Search for the cell housing the specified text and yield its [X, Y] center coordinate. 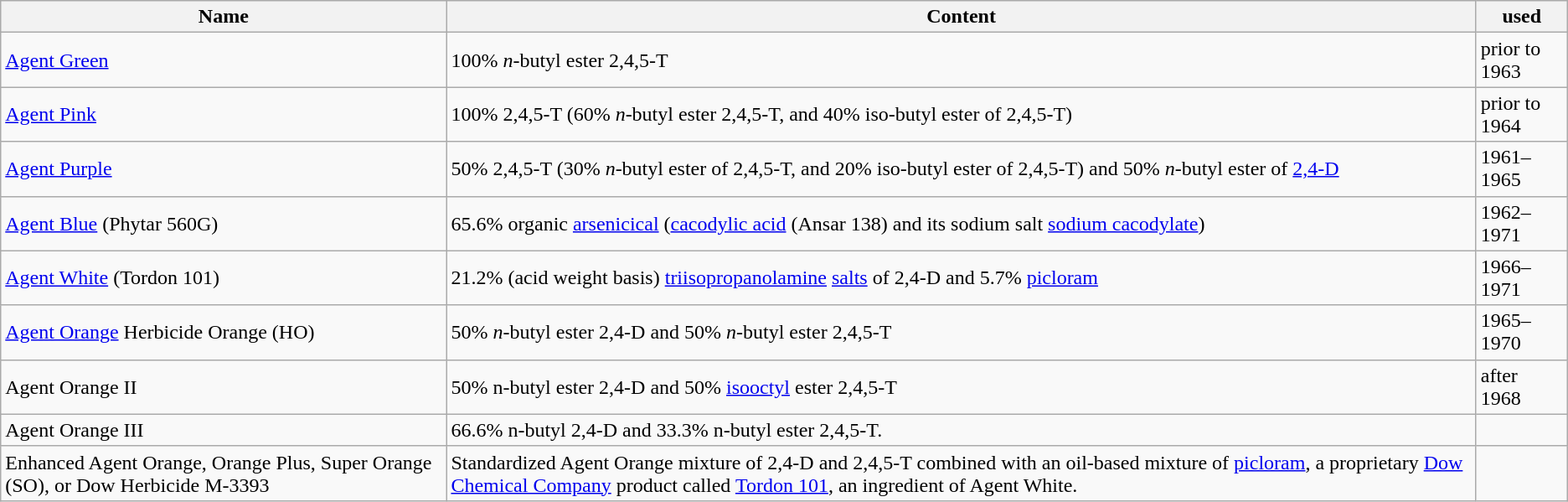
Content [962, 17]
66.6% n-butyl 2,4-D and 33.3% n-butyl ester 2,4,5-T. [962, 430]
Agent Orange III [224, 430]
prior to 1963 [1521, 60]
50% n-butyl ester 2,4-D and 50% n-butyl ester 2,4,5-T [962, 332]
50% 2,4,5-T (30% n-butyl ester of 2,4,5-T, and 20% iso-butyl ester of 2,4,5-T) and 50% n-butyl ester of 2,4-D [962, 169]
100% n-butyl ester 2,4,5-T [962, 60]
Agent White (Tordon 101) [224, 278]
1962–1971 [1521, 223]
1966–1971 [1521, 278]
1965–1970 [1521, 332]
Agent Purple [224, 169]
Enhanced Agent Orange, Orange Plus, Super Orange (SO), or Dow Herbicide M-3393 [224, 473]
Agent Pink [224, 114]
Agent Orange II [224, 387]
1961–1965 [1521, 169]
100% 2,4,5-T (60% n-butyl ester 2,4,5-T, and 40% iso-butyl ester of 2,4,5-T) [962, 114]
Agent Orange Herbicide Orange (HO) [224, 332]
Name [224, 17]
prior to 1964 [1521, 114]
21.2% (acid weight basis) triisopropanolamine salts of 2,4-D and 5.7% picloram [962, 278]
used [1521, 17]
after 1968 [1521, 387]
50% n-butyl ester 2,4-D and 50% isooctyl ester 2,4,5-T [962, 387]
Agent Green [224, 60]
65.6% organic arsenicical (cacodylic acid (Ansar 138) and its sodium salt sodium cacodylate) [962, 223]
Agent Blue (Phytar 560G) [224, 223]
